Provide the [x, y] coordinate of the cell's center where the given text is located.  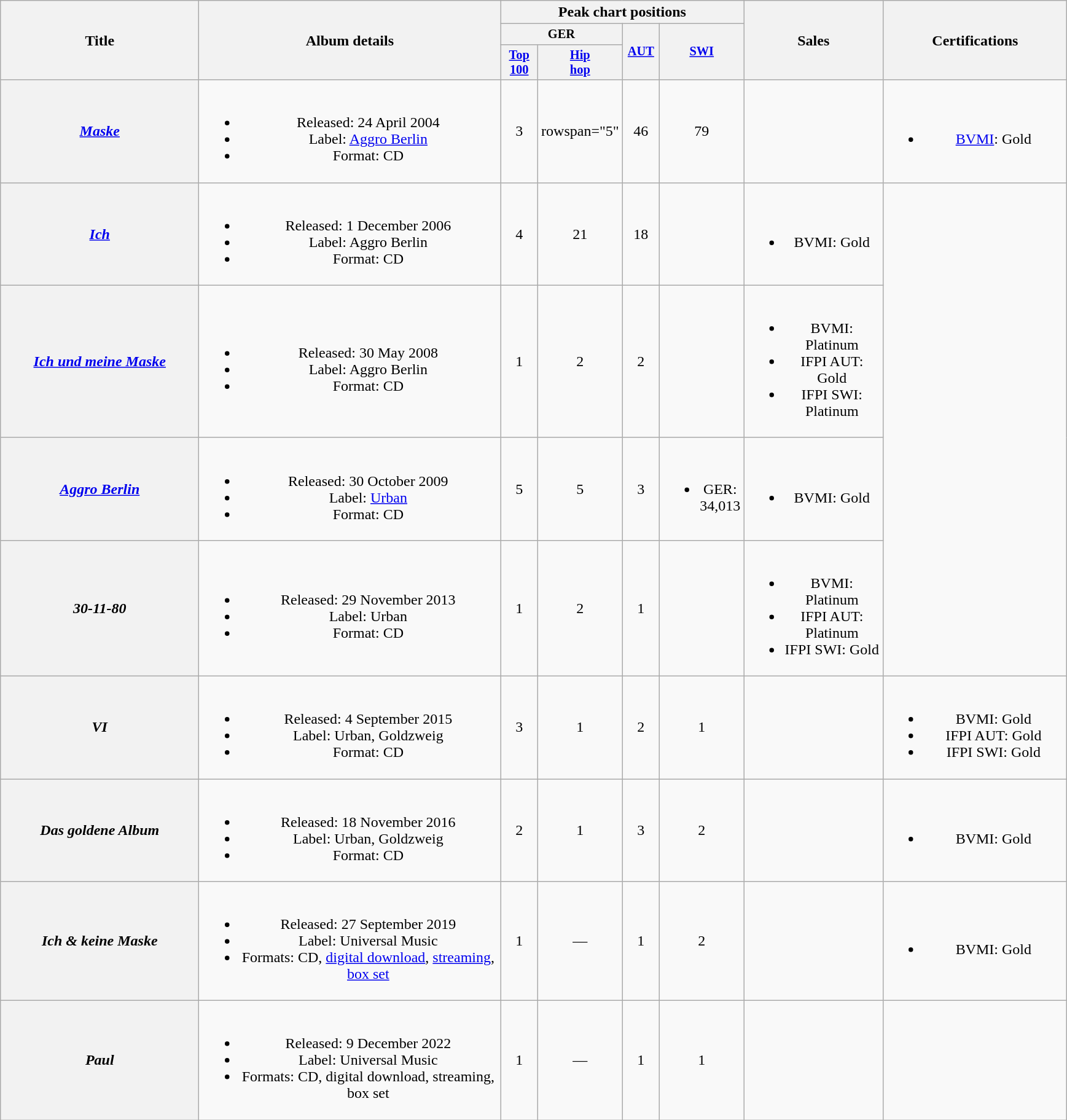
Certifications [975, 41]
Top100 [520, 62]
Released: 30 May 2008Label: Aggro BerlinFormat: CD [350, 361]
Aggro Berlin [100, 489]
Released: 24 April 2004Label: Aggro BerlinFormat: CD [350, 131]
30-11-80 [100, 608]
SWI [702, 52]
BVMI: PlatinumIFPI AUT: PlatinumIFPI SWI: Gold [813, 608]
Title [100, 41]
Maske [100, 131]
Released: 4 September 2015Label: Urban, GoldzweigFormat: CD [350, 727]
BVMI: GoldIFPI AUT: GoldIFPI SWI: Gold [975, 727]
Ich und meine Maske [100, 361]
AUT [641, 52]
Released: 30 October 2009Label: UrbanFormat: CD [350, 489]
Paul [100, 1060]
Hiphop [580, 62]
Released: 9 December 2022Label: Universal MusicFormats: CD, digital download, streaming, box set [350, 1060]
Released: 18 November 2016Label: Urban, GoldzweigFormat: CD [350, 831]
rowspan="5" [580, 131]
21 [580, 233]
Sales [813, 41]
4 [520, 233]
GER [561, 34]
BVMI: PlatinumIFPI AUT: GoldIFPI SWI: Platinum [813, 361]
VI [100, 727]
79 [702, 131]
Ich & keine Maske [100, 941]
Peak chart positions [622, 12]
18 [641, 233]
Ich [100, 233]
Das goldene Album [100, 831]
Released: 27 September 2019Label: Universal MusicFormats: CD, digital download, streaming, box set [350, 941]
GER: 34,013 [702, 489]
Album details [350, 41]
46 [641, 131]
Released: 1 December 2006Label: Aggro BerlinFormat: CD [350, 233]
Released: 29 November 2013Label: UrbanFormat: CD [350, 608]
